Capture the cell that displays the provided text and extract its [X, Y] central coordinate. 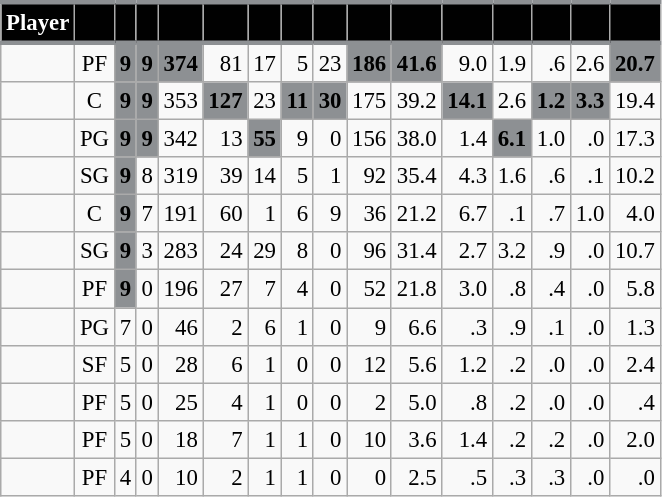
2.0 [635, 439]
353 [180, 101]
41.6 [416, 62]
186 [370, 62]
319 [180, 176]
14 [264, 176]
52 [370, 289]
25 [180, 402]
.7 [550, 214]
374 [180, 62]
127 [226, 101]
10.2 [635, 176]
3 [147, 251]
19.4 [635, 101]
14.1 [467, 101]
38.0 [416, 139]
24 [226, 251]
2.7 [467, 251]
17 [264, 62]
39.2 [416, 101]
1.6 [512, 176]
9.0 [467, 62]
4.0 [635, 214]
36 [370, 214]
55 [264, 139]
2.4 [635, 364]
3.3 [590, 101]
6.6 [416, 327]
3.6 [416, 439]
3.0 [467, 289]
20.7 [635, 62]
5.8 [635, 289]
191 [180, 214]
3.2 [512, 251]
21.8 [416, 289]
92 [370, 176]
39 [226, 176]
Player [38, 22]
60 [226, 214]
29 [264, 251]
5.6 [416, 364]
283 [180, 251]
.5 [467, 477]
30 [330, 101]
27 [226, 289]
4.3 [467, 176]
17.3 [635, 139]
SF [95, 364]
10.7 [635, 251]
18 [180, 439]
5.0 [416, 402]
81 [226, 62]
46 [180, 327]
156 [370, 139]
6.7 [467, 214]
31.4 [416, 251]
96 [370, 251]
6.1 [512, 139]
21.2 [416, 214]
1.3 [635, 327]
12 [370, 364]
1.9 [512, 62]
342 [180, 139]
175 [370, 101]
2.5 [416, 477]
196 [180, 289]
35.4 [416, 176]
11 [297, 101]
13 [226, 139]
28 [180, 364]
